For the text-containing cell, return its midpoint in [x, y] coordinate format. 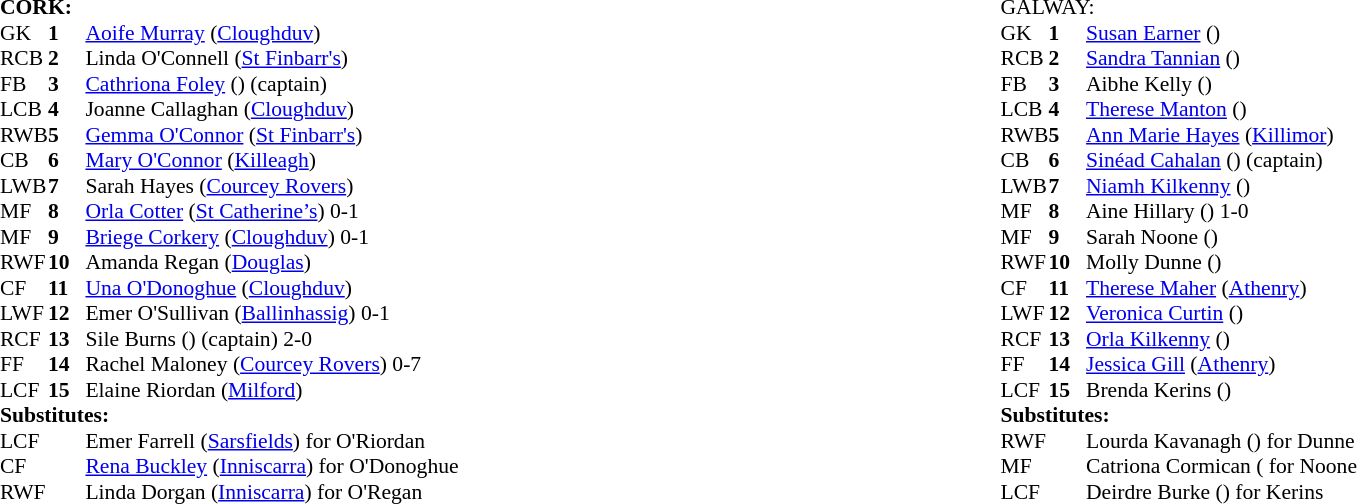
Lourda Kavanagh () for Dunne [1222, 441]
Emer O'Sullivan (Ballinhassig) 0-1 [272, 313]
Mary O'Connor (Killeagh) [272, 161]
Therese Maher (Athenry) [1222, 288]
Aoife Murray (Cloughduv) [272, 33]
Gemma O'Connor (St Finbarr's) [272, 135]
Aine Hillary () 1-0 [1222, 211]
Jessica Gill (Athenry) [1222, 365]
Ann Marie Hayes (Killimor) [1222, 135]
Catriona Cormican ( for Noone [1222, 467]
Amanda Regan (Douglas) [272, 263]
Niamh Kilkenny () [1222, 186]
Sinéad Cahalan () (captain) [1222, 161]
Orla Cotter (St Catherine’s) 0-1 [272, 211]
Aibhe Kelly () [1222, 84]
Joanne Callaghan (Cloughduv) [272, 109]
Sile Burns () (captain) 2-0 [272, 339]
Susan Earner () [1222, 33]
Rachel Maloney (Courcey Rovers) 0-7 [272, 365]
Rena Buckley (Inniscarra) for O'Donoghue [272, 467]
Therese Manton () [1222, 109]
Sarah Noone () [1222, 237]
Brenda Kerins () [1222, 390]
Emer Farrell (Sarsfields) for O'Riordan [272, 441]
Briege Corkery (Cloughduv) 0-1 [272, 237]
Linda O'Connell (St Finbarr's) [272, 59]
Orla Kilkenny () [1222, 339]
Cathriona Foley () (captain) [272, 84]
Una O'Donoghue (Cloughduv) [272, 288]
Veronica Curtin () [1222, 313]
Elaine Riordan (Milford) [272, 390]
Sarah Hayes (Courcey Rovers) [272, 186]
Sandra Tannian () [1222, 59]
Molly Dunne () [1222, 263]
